For the text-containing cell, return its midpoint in (x, y) coordinate format. 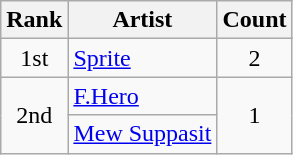
Mew Suppasit (142, 134)
F.Hero (142, 96)
1 (254, 115)
Sprite (142, 58)
1st (34, 58)
2 (254, 58)
Count (254, 20)
Artist (142, 20)
Rank (34, 20)
2nd (34, 115)
